Provide the [X, Y] coordinate of the cell's center where the given text is located.  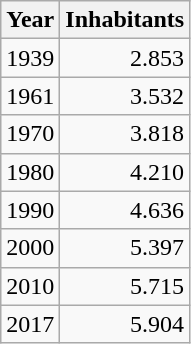
4.636 [125, 210]
2000 [30, 248]
1961 [30, 96]
5.715 [125, 286]
2017 [30, 324]
1990 [30, 210]
5.397 [125, 248]
3.532 [125, 96]
1939 [30, 58]
2.853 [125, 58]
1980 [30, 172]
Year [30, 20]
4.210 [125, 172]
1970 [30, 134]
3.818 [125, 134]
2010 [30, 286]
Inhabitants [125, 20]
5.904 [125, 324]
